Detect which cell encompasses the target text, then output its (x, y) center coordinate. 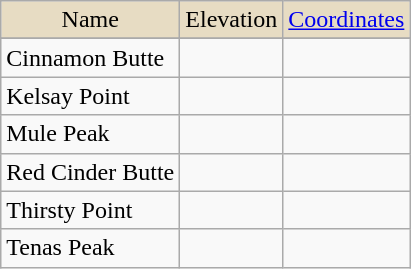
Thirsty Point (90, 210)
Elevation (232, 20)
Cinnamon Butte (90, 58)
Tenas Peak (90, 248)
Mule Peak (90, 134)
Coordinates (346, 20)
Kelsay Point (90, 96)
Name (90, 20)
Red Cinder Butte (90, 172)
